Extract the [X, Y] coordinate from the center of the cell holding the provided text.  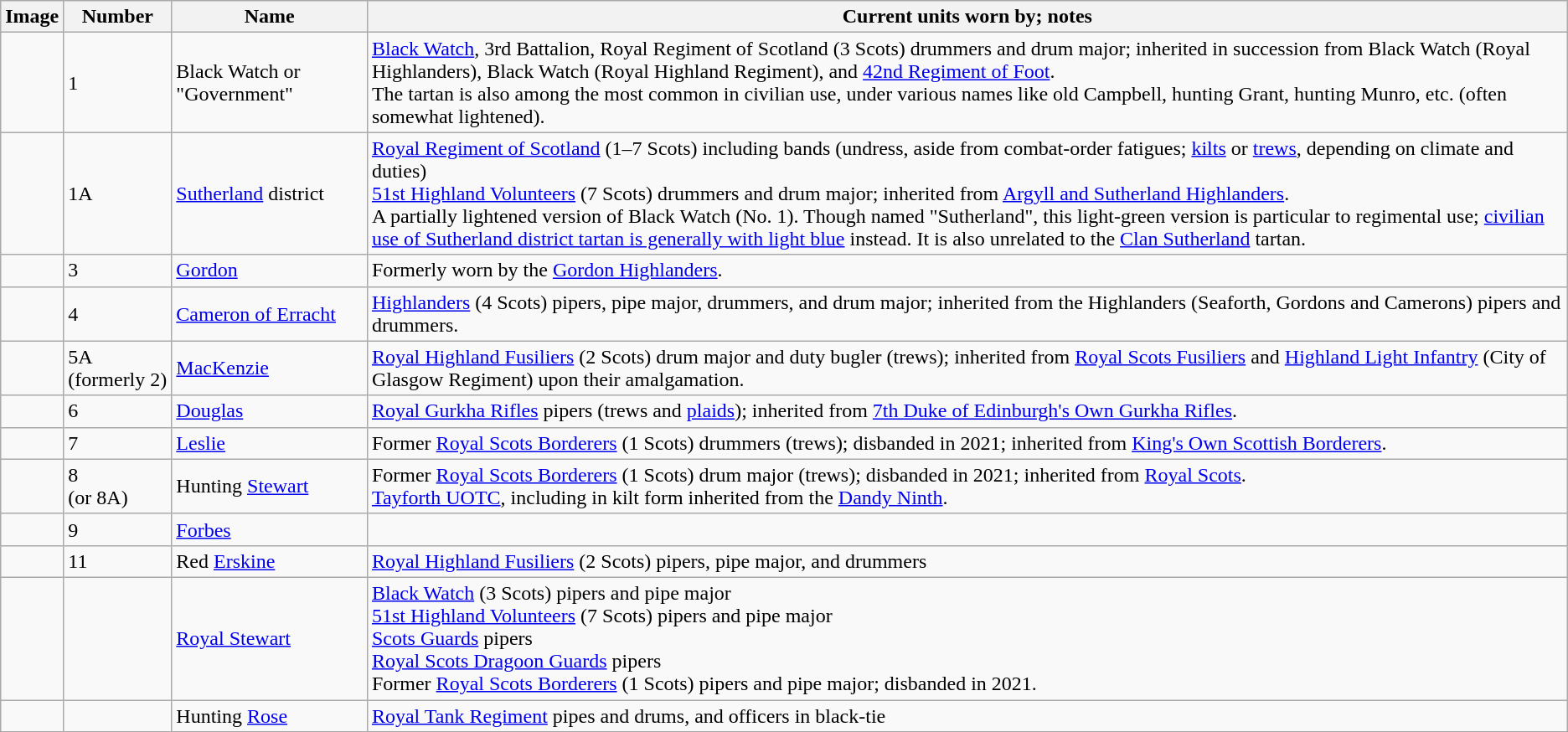
Royal Highland Fusiliers (2 Scots) pipers, pipe major, and drummers [967, 561]
11 [117, 561]
Formerly worn by the Gordon Highlanders. [967, 271]
3 [117, 271]
MacKenzie [270, 369]
Royal Tank Regiment pipes and drums, and officers in black-tie [967, 716]
Current units worn by; notes [967, 17]
Former Royal Scots Borderers (1 Scots) drummers (trews); disbanded in 2021; inherited from King's Own Scottish Borderers. [967, 443]
6 [117, 411]
7 [117, 443]
9 [117, 529]
Leslie [270, 443]
Black Watch or "Government" [270, 82]
Hunting Rose [270, 716]
Red Erskine [270, 561]
1A [117, 193]
5A(formerly 2) [117, 369]
Royal Gurkha Rifles pipers (trews and plaids); inherited from 7th Duke of Edinburgh's Own Gurkha Rifles. [967, 411]
1 [117, 82]
Royal Stewart [270, 638]
Cameron of Erracht [270, 313]
Forbes [270, 529]
Name [270, 17]
8(or 8A) [117, 486]
Gordon [270, 271]
4 [117, 313]
Hunting Stewart [270, 486]
Image [32, 17]
Sutherland district [270, 193]
Number [117, 17]
Douglas [270, 411]
